Return the (x, y) coordinate for the center point of the cell that contains the specified text.  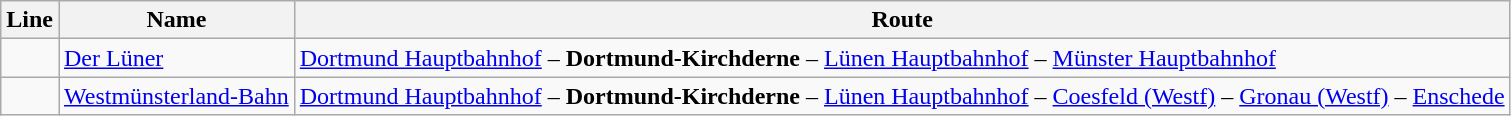
Der Lüner (176, 58)
Westmünsterland-Bahn (176, 96)
Route (902, 20)
Dortmund Hauptbahnhof – Dortmund-Kirchderne – Lünen Hauptbahnhof – Coesfeld (Westf) – Gronau (Westf) – Enschede (902, 96)
Dortmund Hauptbahnhof – Dortmund-Kirchderne – Lünen Hauptbahnhof – Münster Hauptbahnhof (902, 58)
Name (176, 20)
Line (30, 20)
